Detect which cell encompasses the target text, then output its (x, y) center coordinate. 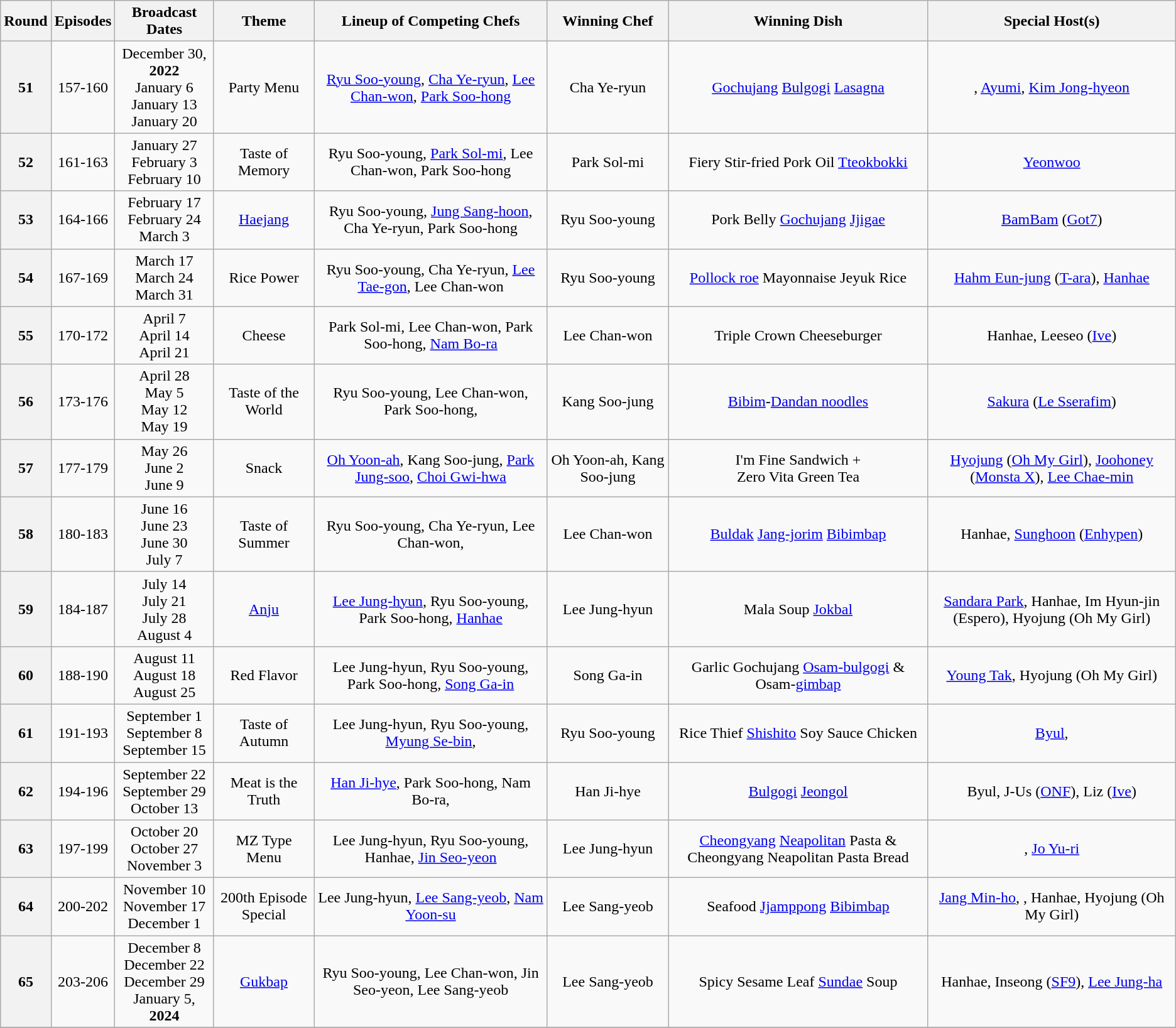
Ryu Soo-young, Cha Ye-ryun, Lee Chan-won, (431, 534)
Hanhae, Sunghoon (Enhypen) (1052, 534)
58 (26, 534)
177-179 (83, 468)
Taste of Memory (264, 162)
Snack (264, 468)
164-166 (83, 220)
53 (26, 220)
Gochujang Bulgogi Lasagna (798, 87)
Rice Thief Shishito Soy Sauce Chicken (798, 733)
52 (26, 162)
Red Flavor (264, 675)
51 (26, 87)
Anju (264, 609)
65 (26, 982)
62 (26, 791)
56 (26, 402)
Ryu Soo-young, Lee Chan-won, Park Soo-hong, (431, 402)
194-196 (83, 791)
Episodes (83, 21)
Fiery Stir-fried Pork Oil Tteokbokki (798, 162)
Sandara Park, Hanhae, Im Hyun-jin (Espero), Hyojung (Oh My Girl) (1052, 609)
203-206 (83, 982)
September 1September 8September 15 (165, 733)
July 14July 21July 28August 4 (165, 609)
Ryu Soo-young, Park Sol-mi, Lee Chan-won, Park Soo-hong (431, 162)
Hanhae, Leeseo (Ive) (1052, 335)
Han Ji-hye, Park Soo-hong, Nam Bo-ra, (431, 791)
188-190 (83, 675)
October 20October 27November 3 (165, 849)
Rice Power (264, 278)
Hyojung (Oh My Girl), Joohoney (Monsta X), Lee Chae-min (1052, 468)
Lineup of Competing Chefs (431, 21)
Lee Jung-hyun, Ryu Soo-young, Myung Se-bin, (431, 733)
Lee Jung-hyun, Lee Sang-yeob, Nam Yoon-su (431, 907)
Lee Jung-hyun, Ryu Soo-young, Hanhae, Jin Seo-yeon (431, 849)
61 (26, 733)
55 (26, 335)
Lee Jung-hyun, Ryu Soo-young, Park Soo-hong, Hanhae (431, 609)
Gukbap (264, 982)
Lee Jung-hyun, Ryu Soo-young, Park Soo-hong, Song Ga-in (431, 675)
54 (26, 278)
Winning Dish (798, 21)
Mala Soup Jokbal (798, 609)
Seafood Jjamppong Bibimbap (798, 907)
180-183 (83, 534)
Cheese (264, 335)
Meat is the Truth (264, 791)
Song Ga-in (608, 675)
Oh Yoon-ah, Kang Soo-jung, Park Jung-soo, Choi Gwi-hwa (431, 468)
Round (26, 21)
MZ Type Menu (264, 849)
167-169 (83, 278)
Garlic Gochujang Osam-bulgogi & Osam-gimbap (798, 675)
Jang Min-ho, , Hanhae, Hyojung (Oh My Girl) (1052, 907)
Byul, (1052, 733)
Party Menu (264, 87)
January 27February 3February 10 (165, 162)
Young Tak, Hyojung (Oh My Girl) (1052, 675)
161-163 (83, 162)
Hahm Eun-jung (T-ara), Hanhae (1052, 278)
February 17February 24March 3 (165, 220)
Cheongyang Neapolitan Pasta & Cheongyang Neapolitan Pasta Bread (798, 849)
September 22September 29October 13 (165, 791)
, Jo Yu-ri (1052, 849)
Taste of Autumn (264, 733)
Ryu Soo-young, Cha Ye-ryun, Lee Chan-won, Park Soo-hong (431, 87)
Bibim-Dandan noodles (798, 402)
173-176 (83, 402)
Byul, J-Us (ONF), Liz (Ive) (1052, 791)
Taste of Summer (264, 534)
Oh Yoon-ah, Kang Soo-jung (608, 468)
Hanhae, Inseong (SF9), Lee Jung-ha (1052, 982)
Triple Crown Cheeseburger (798, 335)
Kang Soo-jung (608, 402)
April 28May 5May 12May 19 (165, 402)
December 30, 2022January 6January 13January 20 (165, 87)
August 11August 18August 25 (165, 675)
60 (26, 675)
Ryu Soo-young, Cha Ye-ryun, Lee Tae-gon, Lee Chan-won (431, 278)
197-199 (83, 849)
Yeonwoo (1052, 162)
Han Ji-hye (608, 791)
Pollock roe Mayonnaise Jeyuk Rice (798, 278)
BamBam (Got7) (1052, 220)
Bulgogi Jeongol (798, 791)
57 (26, 468)
59 (26, 609)
March 17March 24March 31 (165, 278)
Ryu Soo-young, Jung Sang-hoon, Cha Ye-ryun, Park Soo-hong (431, 220)
191-193 (83, 733)
June 16June 23June 30July 7 (165, 534)
200-202 (83, 907)
63 (26, 849)
November 10November 17December 1 (165, 907)
Special Host(s) (1052, 21)
Winning Chef (608, 21)
Spicy Sesame Leaf Sundae Soup (798, 982)
Sakura (Le Sserafim) (1052, 402)
Ryu Soo-young, Lee Chan-won, Jin Seo-yeon, Lee Sang-yeob (431, 982)
157-160 (83, 87)
64 (26, 907)
Theme (264, 21)
184-187 (83, 609)
Taste of the World (264, 402)
December 8December 22December 29January 5, 2024 (165, 982)
Broadcast Dates (165, 21)
Buldak Jang-jorim Bibimbap (798, 534)
I'm Fine Sandwich +Zero Vita Green Tea (798, 468)
, Ayumi, Kim Jong-hyeon (1052, 87)
April 7April 14April 21 (165, 335)
Cha Ye-ryun (608, 87)
Park Sol-mi (608, 162)
Haejang (264, 220)
170-172 (83, 335)
Pork Belly Gochujang Jjigae (798, 220)
Park Sol-mi, Lee Chan-won, Park Soo-hong, Nam Bo-ra (431, 335)
May 26June 2June 9 (165, 468)
200th Episode Special (264, 907)
